Find where the given text appears and provide that cell's center as (X, Y) coordinate. 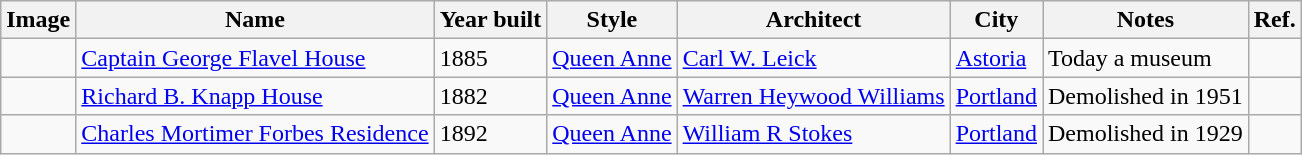
Demolished in 1929 (1145, 134)
Image (38, 20)
Richard B. Knapp House (255, 96)
Demolished in 1951 (1145, 96)
Today a museum (1145, 58)
Notes (1145, 20)
Ref. (1274, 20)
Name (255, 20)
Year built (490, 20)
Carl W. Leick (814, 58)
Style (612, 20)
1882 (490, 96)
City (996, 20)
1885 (490, 58)
Astoria (996, 58)
Charles Mortimer Forbes Residence (255, 134)
Architect (814, 20)
1892 (490, 134)
Warren Heywood Williams (814, 96)
William R Stokes (814, 134)
Captain George Flavel House (255, 58)
